For the text-containing cell, return its midpoint in (x, y) coordinate format. 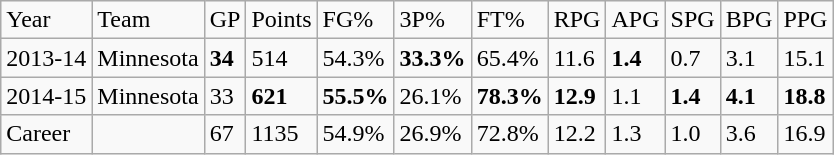
1.0 (692, 134)
26.1% (432, 96)
621 (282, 96)
Points (282, 20)
65.4% (510, 58)
1.3 (636, 134)
54.3% (356, 58)
26.9% (432, 134)
RPG (577, 20)
514 (282, 58)
4.1 (749, 96)
67 (225, 134)
Year (46, 20)
33.3% (432, 58)
12.9 (577, 96)
16.9 (806, 134)
FT% (510, 20)
BPG (749, 20)
FG% (356, 20)
55.5% (356, 96)
3.1 (749, 58)
12.2 (577, 134)
2013-14 (46, 58)
1.1 (636, 96)
0.7 (692, 58)
SPG (692, 20)
3P% (432, 20)
2014-15 (46, 96)
GP (225, 20)
Career (46, 134)
72.8% (510, 134)
78.3% (510, 96)
APG (636, 20)
18.8 (806, 96)
33 (225, 96)
Team (148, 20)
34 (225, 58)
54.9% (356, 134)
11.6 (577, 58)
PPG (806, 20)
3.6 (749, 134)
1135 (282, 134)
15.1 (806, 58)
